Determine the (x, y) coordinate at the center of the cell enclosing the given text.  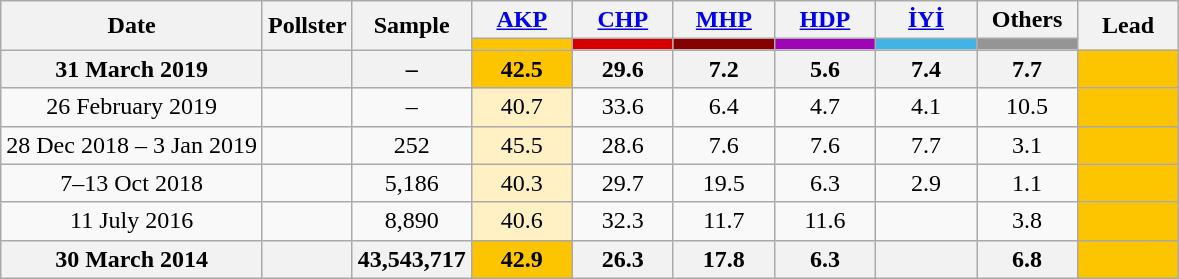
40.3 (522, 183)
19.5 (724, 183)
11 July 2016 (132, 221)
17.8 (724, 259)
11.6 (824, 221)
5,186 (412, 183)
6.8 (1028, 259)
30 March 2014 (132, 259)
7.4 (926, 69)
28 Dec 2018 – 3 Jan 2019 (132, 145)
Others (1028, 20)
İYİ (926, 20)
29.6 (622, 69)
40.6 (522, 221)
29.7 (622, 183)
8,890 (412, 221)
42.5 (522, 69)
3.8 (1028, 221)
45.5 (522, 145)
31 March 2019 (132, 69)
26 February 2019 (132, 107)
4.7 (824, 107)
CHP (622, 20)
Sample (412, 26)
7–13 Oct 2018 (132, 183)
AKP (522, 20)
Pollster (307, 26)
33.6 (622, 107)
32.3 (622, 221)
252 (412, 145)
26.3 (622, 259)
3.1 (1028, 145)
11.7 (724, 221)
Lead (1128, 26)
1.1 (1028, 183)
10.5 (1028, 107)
Date (132, 26)
28.6 (622, 145)
42.9 (522, 259)
4.1 (926, 107)
7.2 (724, 69)
HDP (824, 20)
5.6 (824, 69)
43,543,717 (412, 259)
MHP (724, 20)
2.9 (926, 183)
6.4 (724, 107)
40.7 (522, 107)
